Detect which cell encompasses the target text, then output its [X, Y] center coordinate. 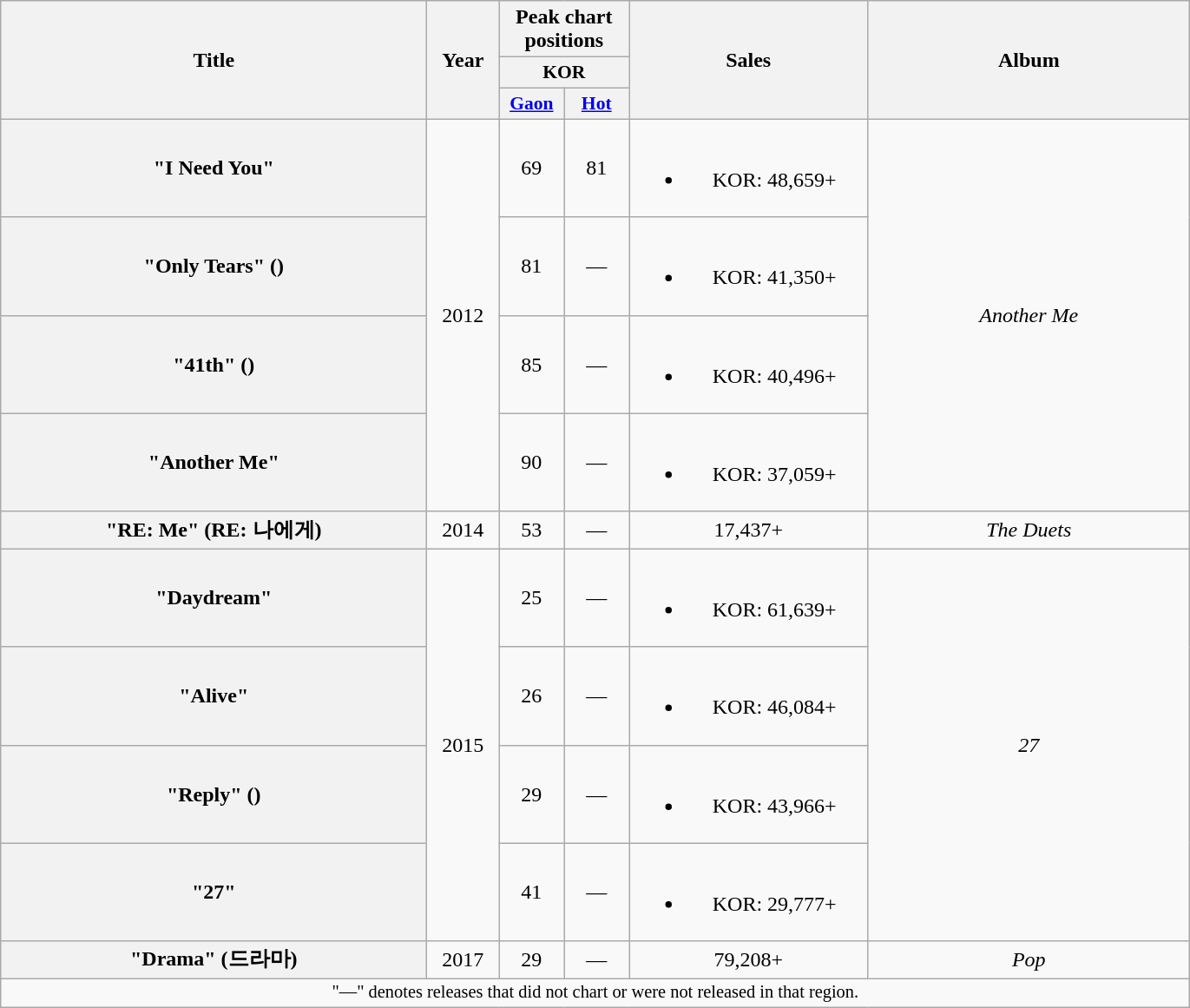
27 [1029, 745]
17,437+ [748, 530]
69 [531, 168]
41 [531, 893]
"I Need You" [214, 168]
"Drama" (드라마) [214, 960]
KOR: 29,777+ [748, 893]
Year [464, 60]
"27" [214, 893]
KOR: 46,084+ [748, 696]
Sales [748, 60]
KOR: 40,496+ [748, 365]
"—" denotes releases that did not chart or were not released in that region. [595, 993]
Peak chart positions [564, 30]
KOR: 37,059+ [748, 462]
"Another Me" [214, 462]
2014 [464, 530]
KOR: 43,966+ [748, 794]
"RE: Me" (RE: 나에게) [214, 530]
KOR: 41,350+ [748, 266]
"Daydream" [214, 597]
2017 [464, 960]
79,208+ [748, 960]
Album [1029, 60]
2012 [464, 315]
2015 [464, 745]
25 [531, 597]
The Duets [1029, 530]
"Only Tears" () [214, 266]
53 [531, 530]
KOR [564, 73]
"Reply" () [214, 794]
26 [531, 696]
Title [214, 60]
KOR: 48,659+ [748, 168]
85 [531, 365]
Another Me [1029, 315]
90 [531, 462]
"41th" () [214, 365]
KOR: 61,639+ [748, 597]
"Alive" [214, 696]
Pop [1029, 960]
Gaon [531, 103]
Hot [597, 103]
